Output the [X, Y] coordinate of the center of the cell containing the given text.  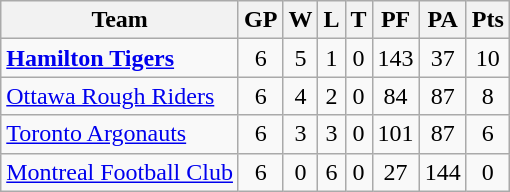
4 [300, 96]
10 [488, 58]
T [358, 20]
2 [332, 96]
Montreal Football Club [120, 172]
GP [260, 20]
8 [488, 96]
Ottawa Rough Riders [120, 96]
Team [120, 20]
27 [396, 172]
W [300, 20]
Hamilton Tigers [120, 58]
Toronto Argonauts [120, 134]
5 [300, 58]
37 [442, 58]
84 [396, 96]
143 [396, 58]
PA [442, 20]
144 [442, 172]
1 [332, 58]
PF [396, 20]
L [332, 20]
Pts [488, 20]
101 [396, 134]
